Provide the (x, y) coordinate of the cell's center where the given text is located.  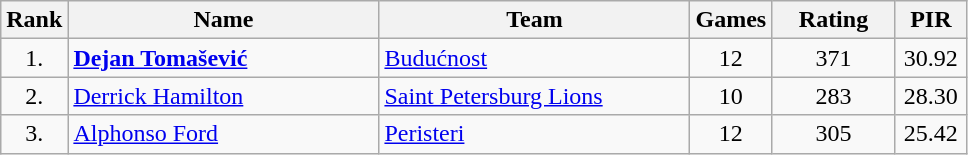
Rating (834, 20)
Derrick Hamilton (224, 96)
1. (34, 58)
305 (834, 134)
Dejan Tomašević (224, 58)
Alphonso Ford (224, 134)
Saint Petersburg Lions (534, 96)
Peristeri (534, 134)
PIR (930, 20)
28.30 (930, 96)
2. (34, 96)
Games (731, 20)
Rank (34, 20)
3. (34, 134)
Name (224, 20)
10 (731, 96)
Team (534, 20)
371 (834, 58)
283 (834, 96)
Budućnost (534, 58)
30.92 (930, 58)
25.42 (930, 134)
